Search for the cell housing the specified text and yield its (x, y) center coordinate. 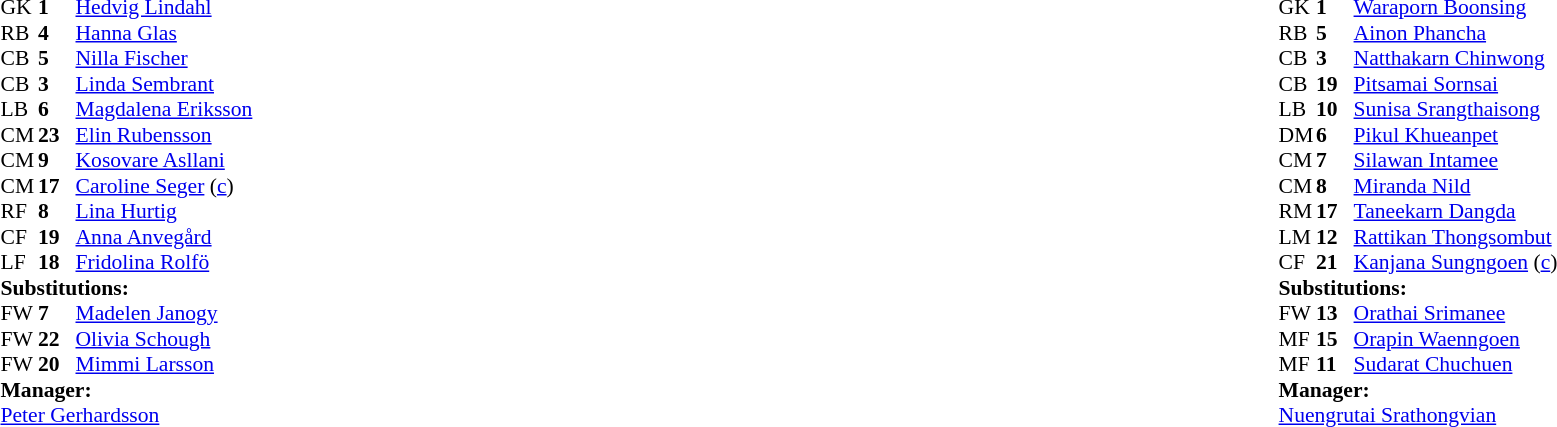
Elin Rubensson (164, 135)
Lina Hurtig (164, 211)
Olivia Schough (164, 339)
23 (57, 135)
20 (57, 365)
12 (1335, 237)
LF (19, 263)
18 (57, 263)
9 (57, 161)
Linda Sembrant (164, 84)
22 (57, 339)
15 (1335, 339)
Kosovare Asllani (164, 161)
Hanna Glas (164, 33)
13 (1335, 313)
10 (1335, 109)
Magdalena Eriksson (164, 109)
DM (1298, 135)
Nilla Fischer (164, 59)
11 (1335, 365)
Mimmi Larsson (164, 365)
Substitutions: (126, 288)
4 (57, 33)
Anna Anvegård (164, 237)
RM (1298, 211)
Manager: (126, 390)
Fridolina Rolfö (164, 263)
RF (19, 211)
Caroline Seger (c) (164, 186)
LM (1298, 237)
Madelen Janogy (164, 313)
21 (1335, 263)
